For the text-containing cell, return its midpoint in [x, y] coordinate format. 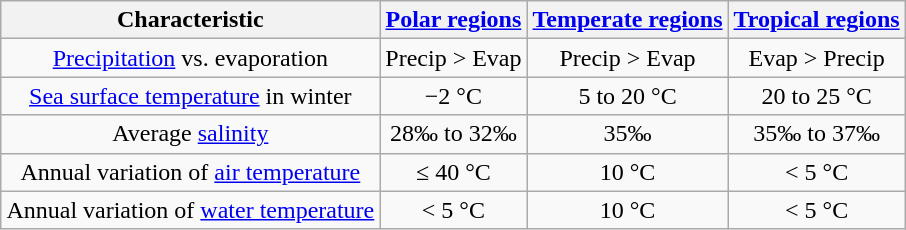
≤ 40 °C [454, 172]
Precipitation vs. evaporation [190, 58]
Annual variation of air temperature [190, 172]
Evap > Precip [816, 58]
35‰ to 37‰ [816, 134]
20 to 25 °C [816, 96]
Sea surface temperature in winter [190, 96]
35‰ [628, 134]
Temperate regions [628, 20]
Polar regions [454, 20]
−2 °C [454, 96]
Average salinity [190, 134]
Annual variation of water temperature [190, 210]
Characteristic [190, 20]
28‰ to 32‰ [454, 134]
5 to 20 °C [628, 96]
Tropical regions [816, 20]
